Pinpoint the cell where the given text exists, returning its [X, Y] midpoint coordinate. 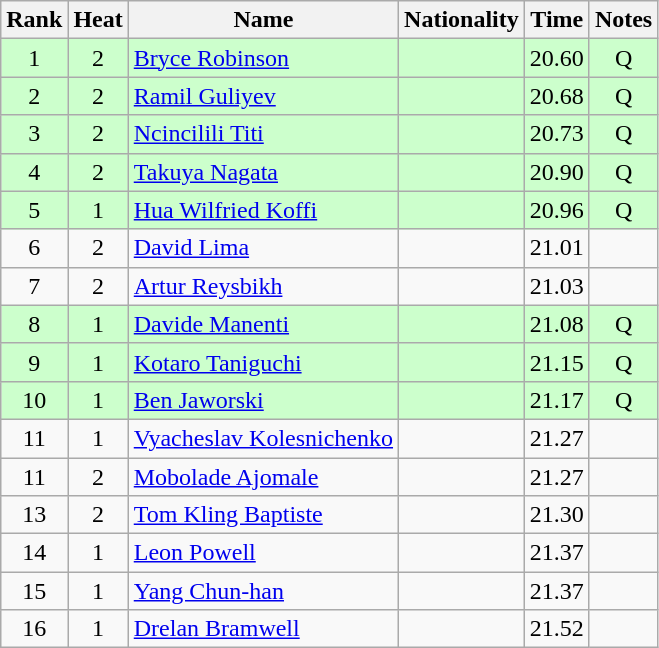
Rank [34, 20]
16 [34, 629]
Artur Reysbikh [263, 286]
13 [34, 515]
Bryce Robinson [263, 58]
20.90 [556, 172]
9 [34, 362]
3 [34, 134]
21.17 [556, 400]
21.52 [556, 629]
20.96 [556, 210]
Ramil Guliyev [263, 96]
8 [34, 324]
David Lima [263, 248]
10 [34, 400]
21.08 [556, 324]
Tom Kling Baptiste [263, 515]
20.73 [556, 134]
Notes [623, 20]
21.03 [556, 286]
15 [34, 591]
21.01 [556, 248]
5 [34, 210]
7 [34, 286]
20.60 [556, 58]
Yang Chun-han [263, 591]
21.15 [556, 362]
Davide Manenti [263, 324]
4 [34, 172]
Ncincilili Titi [263, 134]
Name [263, 20]
Leon Powell [263, 553]
Takuya Nagata [263, 172]
Ben Jaworski [263, 400]
Time [556, 20]
Hua Wilfried Koffi [263, 210]
20.68 [556, 96]
Drelan Bramwell [263, 629]
14 [34, 553]
Heat [98, 20]
Mobolade Ajomale [263, 477]
Vyacheslav Kolesnichenko [263, 438]
Nationality [462, 20]
Kotaro Taniguchi [263, 362]
21.30 [556, 515]
6 [34, 248]
